Locate the cell with the specified text and output its (X, Y) center coordinate. 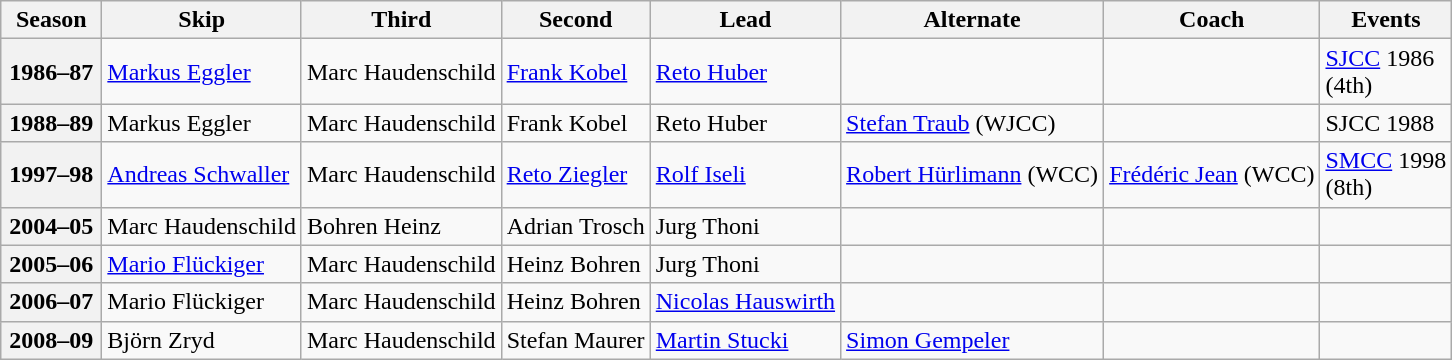
Simon Gempeler (972, 340)
Martin Stucki (745, 340)
Frédéric Jean (WCC) (1212, 174)
2008–09 (52, 340)
Adrian Trosch (576, 226)
2005–06 (52, 264)
Coach (1212, 20)
Robert Hürlimann (WCC) (972, 174)
Skip (202, 20)
1986–87 (52, 72)
Nicolas Hauswirth (745, 302)
1988–89 (52, 123)
1997–98 (52, 174)
Björn Zryd (202, 340)
2004–05 (52, 226)
Lead (745, 20)
SJCC 1988 (1386, 123)
Stefan Maurer (576, 340)
Rolf Iseli (745, 174)
Season (52, 20)
Third (401, 20)
SMCC 1998 (8th) (1386, 174)
2006–07 (52, 302)
Andreas Schwaller (202, 174)
SJCC 1986 (4th) (1386, 72)
Events (1386, 20)
Reto Ziegler (576, 174)
Alternate (972, 20)
Stefan Traub (WJCC) (972, 123)
Second (576, 20)
Bohren Heinz (401, 226)
